Detect which cell encompasses the target text, then output its (X, Y) center coordinate. 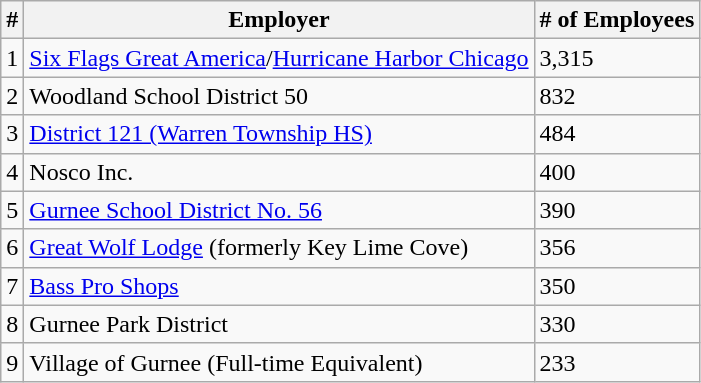
Woodland School District 50 (279, 96)
6 (12, 248)
District 121 (Warren Township HS) (279, 134)
2 (12, 96)
Gurnee Park District (279, 324)
330 (617, 324)
390 (617, 210)
5 (12, 210)
233 (617, 362)
356 (617, 248)
# (12, 20)
Six Flags Great America/Hurricane Harbor Chicago (279, 58)
Nosco Inc. (279, 172)
9 (12, 362)
3,315 (617, 58)
8 (12, 324)
Gurnee School District No. 56 (279, 210)
484 (617, 134)
400 (617, 172)
Employer (279, 20)
1 (12, 58)
Village of Gurnee (Full-time Equivalent) (279, 362)
3 (12, 134)
4 (12, 172)
832 (617, 96)
350 (617, 286)
Bass Pro Shops (279, 286)
# of Employees (617, 20)
Great Wolf Lodge (formerly Key Lime Cove) (279, 248)
7 (12, 286)
